From the cell containing the given text, extract its center point as [x, y] coordinate. 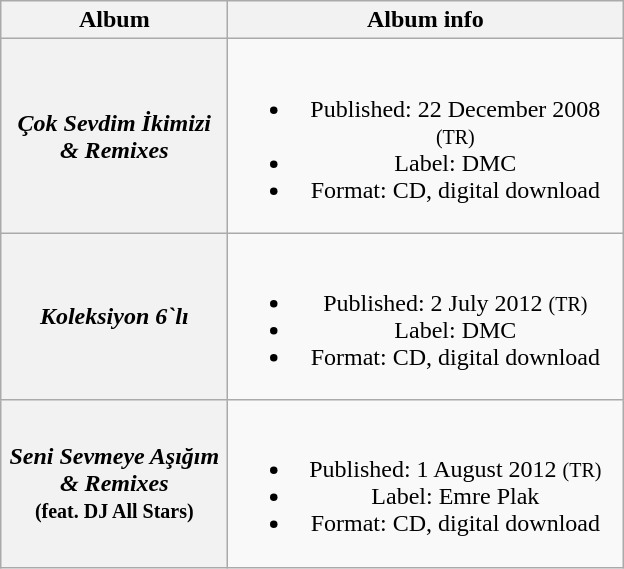
Published: 22 December 2008 (TR)Label: DMCFormat: CD, digital download [426, 136]
Album [114, 20]
Album info [426, 20]
Seni Sevmeye Aşığım & Remixes(feat. DJ All Stars) [114, 484]
Çok Sevdim İkimizi & Remixes [114, 136]
Koleksiyon 6`lı [114, 316]
Published: 1 August 2012 (TR)Label: Emre PlakFormat: CD, digital download [426, 484]
Published: 2 July 2012 (TR)Label: DMCFormat: CD, digital download [426, 316]
